Return [X, Y] of the center of cell containing provided text 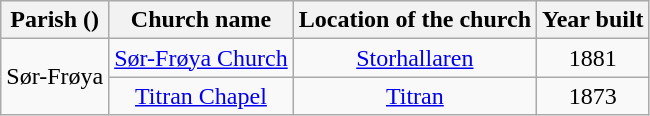
1873 [594, 96]
Location of the church [414, 20]
1881 [594, 58]
Sør-Frøya Church [202, 58]
Church name [202, 20]
Parish () [55, 20]
Titran Chapel [202, 96]
Year built [594, 20]
Titran [414, 96]
Sør-Frøya [55, 77]
Storhallaren [414, 58]
